Return the [X, Y] coordinate for the center point of the cell that contains the specified text.  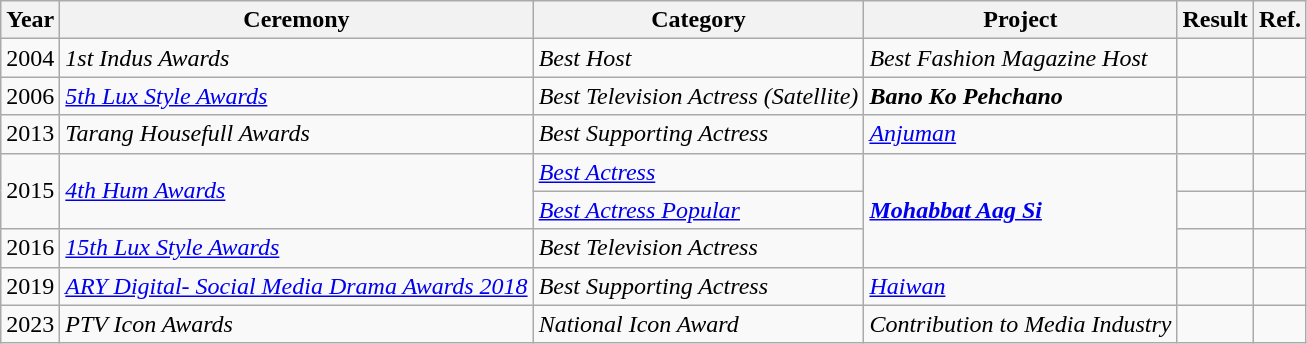
2006 [30, 96]
Haiwan [1020, 286]
2013 [30, 134]
Best Television Actress [698, 248]
2004 [30, 58]
Bano Ko Pehchano [1020, 96]
Category [698, 20]
Ref. [1280, 20]
2016 [30, 248]
Ceremony [296, 20]
2015 [30, 191]
Contribution to Media Industry [1020, 324]
4th Hum Awards [296, 191]
5th Lux Style Awards [296, 96]
Mohabbat Aag Si [1020, 210]
2019 [30, 286]
15th Lux Style Awards [296, 248]
1st Indus Awards [296, 58]
Project [1020, 20]
Best Television Actress (Satellite) [698, 96]
2023 [30, 324]
Best Fashion Magazine Host [1020, 58]
ARY Digital- Social Media Drama Awards 2018 [296, 286]
Best Actress [698, 172]
Anjuman [1020, 134]
Tarang Housefull Awards [296, 134]
National Icon Award [698, 324]
Best Host [698, 58]
Year [30, 20]
PTV Icon Awards [296, 324]
Result [1215, 20]
Best Actress Popular [698, 210]
